Output the (X, Y) coordinate of the center of the cell containing the given text.  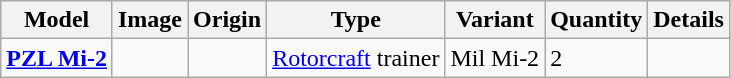
Details (689, 20)
Variant (495, 20)
Mil Mi-2 (495, 58)
Rotorcraft trainer (356, 58)
Image (150, 20)
Quantity (596, 20)
Origin (228, 20)
PZL Mi-2 (57, 58)
Model (57, 20)
Type (356, 20)
2 (596, 58)
